Determine the (X, Y) coordinate at the center of the cell enclosing the given text.  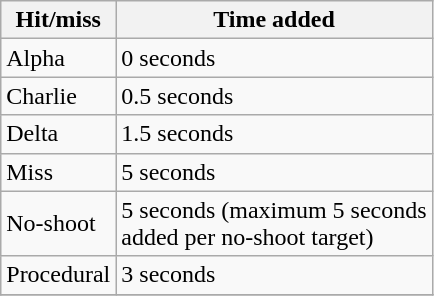
Time added (274, 20)
1.5 seconds (274, 134)
Miss (58, 172)
No-shoot (58, 224)
Procedural (58, 275)
Charlie (58, 96)
0.5 seconds (274, 96)
Hit/miss (58, 20)
3 seconds (274, 275)
Alpha (58, 58)
Delta (58, 134)
0 seconds (274, 58)
5 seconds (maximum 5 secondsadded per no-shoot target) (274, 224)
5 seconds (274, 172)
